Return [X, Y] of the center of cell containing provided text 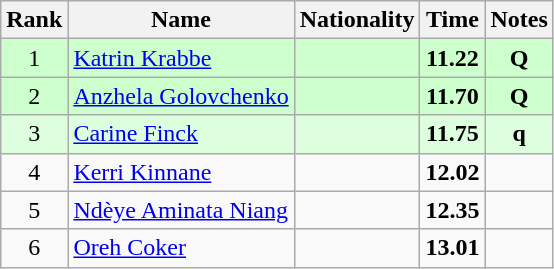
q [519, 134]
Oreh Coker [181, 248]
Notes [519, 20]
Name [181, 20]
Katrin Krabbe [181, 58]
4 [34, 172]
2 [34, 96]
Carine Finck [181, 134]
11.75 [452, 134]
3 [34, 134]
12.35 [452, 210]
Ndèye Aminata Niang [181, 210]
Kerri Kinnane [181, 172]
Rank [34, 20]
12.02 [452, 172]
13.01 [452, 248]
5 [34, 210]
Anzhela Golovchenko [181, 96]
11.70 [452, 96]
1 [34, 58]
Nationality [357, 20]
6 [34, 248]
Time [452, 20]
11.22 [452, 58]
